Extract the (X, Y) coordinate from the center of the cell holding the provided text.  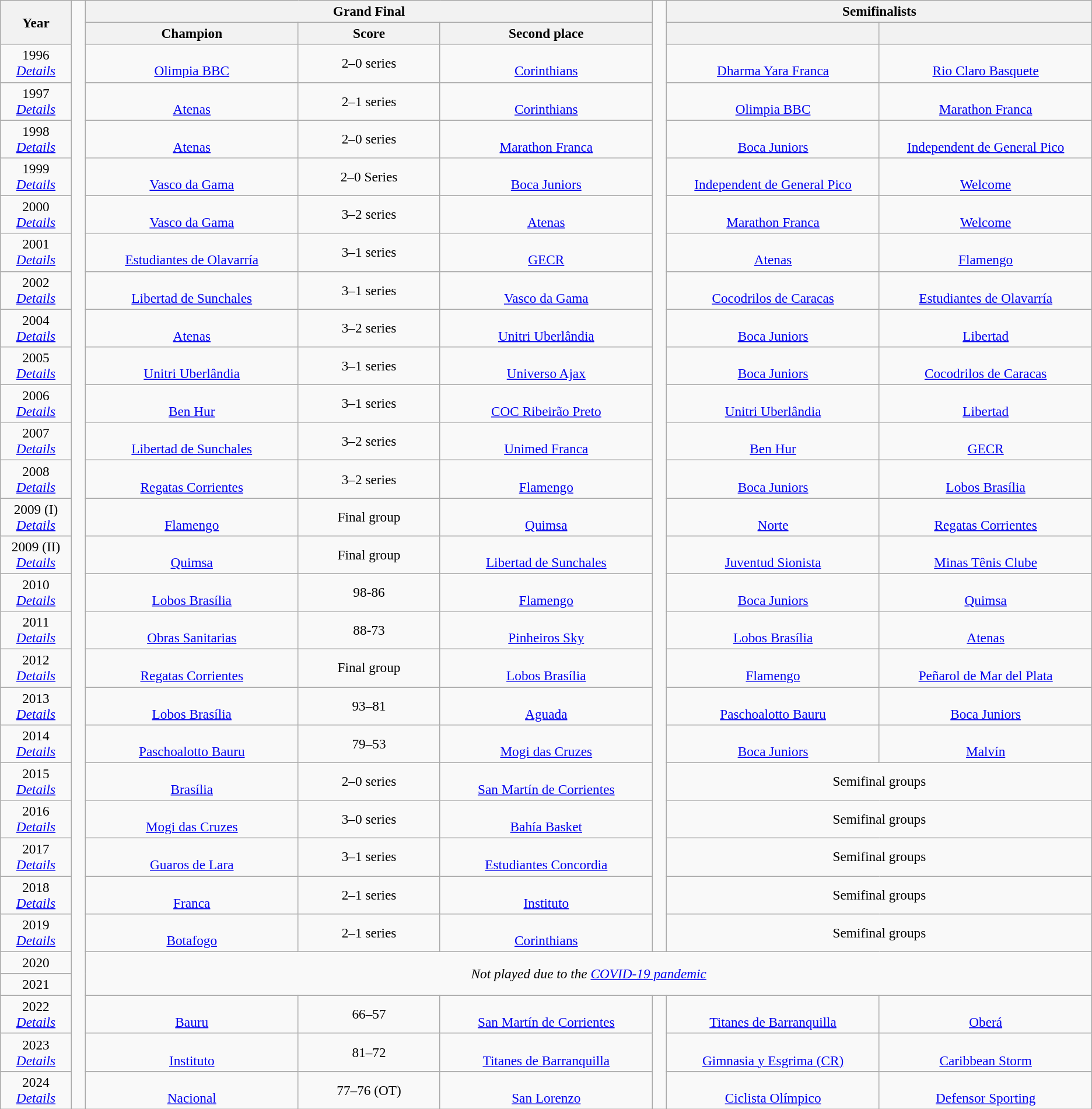
Malvín (986, 743)
79–53 (369, 743)
Universo Ajax (546, 365)
2–0 Series (369, 176)
Caribbean Storm (986, 1052)
2015Details (36, 782)
2022Details (36, 1014)
2024Details (36, 1090)
81–72 (369, 1052)
2016Details (36, 819)
Aguada (546, 706)
2002Details (36, 291)
Defensor Sporting (986, 1090)
Year (36, 22)
2018Details (36, 895)
Not played due to the COVID-19 pandemic (589, 974)
2004Details (36, 328)
2012Details (36, 667)
93–81 (369, 706)
2013Details (36, 706)
San Lorenzo (546, 1090)
88-73 (369, 630)
Minas Tênis Clube (986, 554)
2011Details (36, 630)
Rio Claro Basquete (986, 63)
2000Details (36, 215)
2021 (36, 984)
Franca (192, 895)
Peñarol de Mar del Plata (986, 667)
Score (369, 33)
1997Details (36, 102)
Semifinalists (880, 11)
Dharma Yara Franca (773, 63)
Brasília (192, 782)
2006Details (36, 404)
Bahía Basket (546, 819)
Champion (192, 33)
Second place (546, 33)
Bauru (192, 1014)
2001Details (36, 252)
Guaros de Lara (192, 856)
Pinheiros Sky (546, 630)
3–0 series (369, 819)
Grand Final (369, 11)
2017Details (36, 856)
Norte (773, 517)
2020 (36, 963)
1996Details (36, 63)
66–57 (369, 1014)
Oberá (986, 1014)
2007Details (36, 441)
Obras Sanitarias (192, 630)
2005Details (36, 365)
2008Details (36, 478)
1999Details (36, 176)
2019Details (36, 932)
COC Ribeirão Preto (546, 404)
2009 (II)Details (36, 554)
Gimnasia y Esgrima (CR) (773, 1052)
2010Details (36, 593)
2009 (I)Details (36, 517)
2014Details (36, 743)
Ciclista Olímpico (773, 1090)
Nacional (192, 1090)
Unimed Franca (546, 441)
98-86 (369, 593)
Estudiantes Concordia (546, 856)
2023Details (36, 1052)
Botafogo (192, 932)
1998Details (36, 139)
Juventud Sionista (773, 554)
77–76 (OT) (369, 1090)
